Return the [X, Y] coordinate for the center point of the cell that contains the specified text.  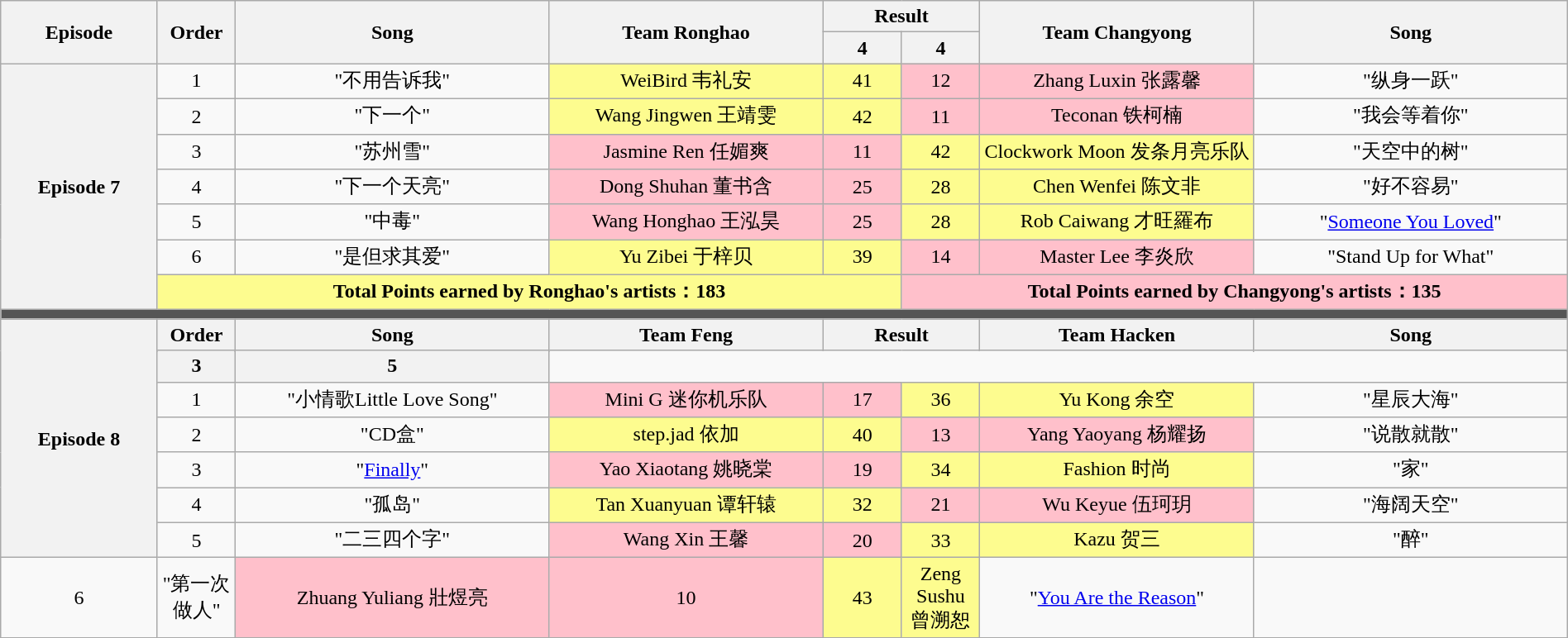
43 [862, 598]
33 [941, 540]
Teconan 铁柯楠 [1117, 116]
"纵身一跃" [1411, 81]
Total Points earned by Ronghao's artists：183 [529, 293]
"CD盒" [392, 435]
"中毒" [392, 221]
"下一个" [392, 116]
Zeng Sushu 曾溯恕 [941, 598]
Episode [79, 32]
"You Are the Reason" [1117, 598]
39 [862, 258]
20 [862, 540]
Yu Zibei 于梓贝 [686, 258]
"Someone You Loved" [1411, 221]
19 [862, 469]
Rob Caiwang 才旺羅布 [1117, 221]
"海阔天空" [1411, 506]
step.jad 依加 [686, 435]
Chen Wenfei 陈文非 [1117, 187]
Mini G 迷你机乐队 [686, 400]
Yu Kong 余空 [1117, 400]
Episode 7 [79, 187]
WeiBird 韦礼安 [686, 81]
Team Feng [686, 335]
"不用告诉我" [392, 81]
34 [941, 469]
36 [941, 400]
Yao Xiaotang 姚晓棠 [686, 469]
17 [862, 400]
Wang Honghao 王泓昊 [686, 221]
Wang Jingwen 王靖雯 [686, 116]
"家" [1411, 469]
"天空中的树" [1411, 152]
21 [941, 506]
Team Ronghao [686, 32]
"二三四个字" [392, 540]
Clockwork Moon 发条月亮乐队 [1117, 152]
Jasmine Ren 任媚爽 [686, 152]
Fashion 时尚 [1117, 469]
Master Lee 李炎欣 [1117, 258]
"小情歌Little Love Song" [392, 400]
Tan Xuanyuan 谭轩辕 [686, 506]
Wang Xin 王馨 [686, 540]
Zhang Luxin 张露馨 [1117, 81]
"是但求其爱" [392, 258]
"下一个天亮" [392, 187]
"说散就散" [1411, 435]
"星辰大海" [1411, 400]
Dong Shuhan 董书含 [686, 187]
"好不容易" [1411, 187]
"苏州雪" [392, 152]
40 [862, 435]
Wu Keyue 伍珂玥 [1117, 506]
10 [686, 598]
12 [941, 81]
"醉" [1411, 540]
14 [941, 258]
"孤岛" [392, 506]
13 [941, 435]
Team Hacken [1117, 335]
"Stand Up for What" [1411, 258]
Yang Yaoyang 杨耀扬 [1117, 435]
Team Changyong [1117, 32]
"我会等着你" [1411, 116]
Total Points earned by Changyong's artists：135 [1234, 293]
32 [862, 506]
"Finally" [392, 469]
Zhuang Yuliang 壯煜亮 [392, 598]
41 [862, 81]
"第一次做人" [197, 598]
Kazu 贺三 [1117, 540]
Episode 8 [79, 438]
